Return the (X, Y) coordinate for the center point of the cell that contains the specified text.  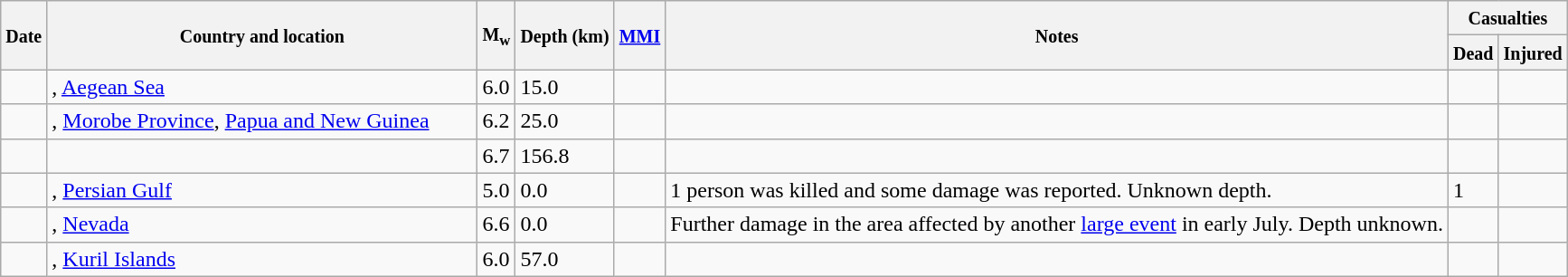
1 person was killed and some damage was reported. Unknown depth. (1057, 190)
, Aegean Sea (262, 87)
1 (1473, 190)
25.0 (564, 121)
Country and location (262, 35)
Further damage in the area affected by another large event in early July. Depth unknown. (1057, 224)
5.0 (496, 190)
Casualties (1507, 18)
6.7 (496, 156)
Notes (1057, 35)
, Kuril Islands (262, 259)
Date (24, 35)
Mw (496, 35)
MMI (640, 35)
, Nevada (262, 224)
, Morobe Province, Papua and New Guinea (262, 121)
Dead (1473, 53)
156.8 (564, 156)
6.2 (496, 121)
15.0 (564, 87)
6.6 (496, 224)
Injured (1533, 53)
Depth (km) (564, 35)
57.0 (564, 259)
, Persian Gulf (262, 190)
